Locate the cell with the specified text and output its (x, y) center coordinate. 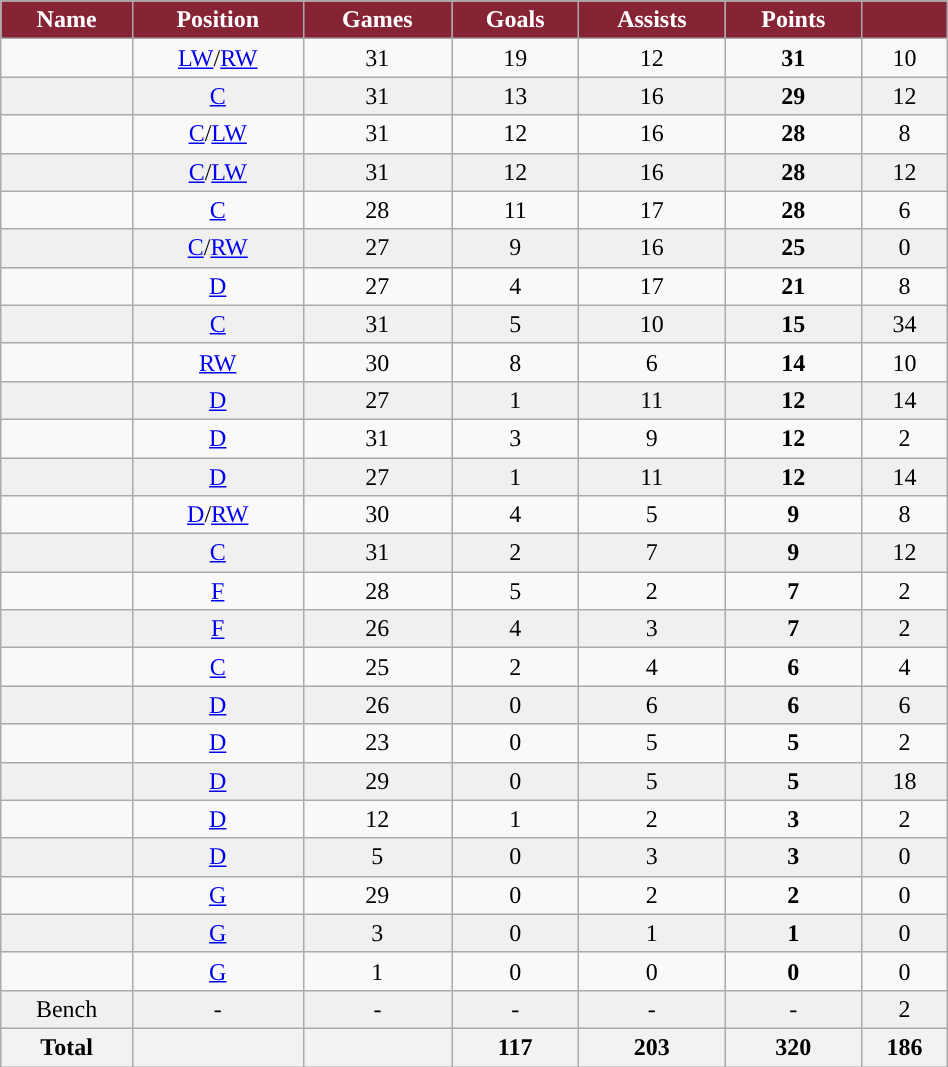
D/RW (218, 515)
Name (67, 20)
34 (905, 324)
RW (218, 362)
15 (794, 324)
Bench (67, 1009)
Assists (652, 20)
Total (67, 1047)
320 (794, 1047)
Points (794, 20)
LW/RW (218, 58)
23 (378, 743)
117 (516, 1047)
186 (905, 1047)
C/RW (218, 248)
13 (516, 96)
18 (905, 781)
Games (378, 20)
21 (794, 286)
Position (218, 20)
Goals (516, 20)
203 (652, 1047)
19 (516, 58)
